Find where the given text appears and provide that cell's center as [x, y] coordinate. 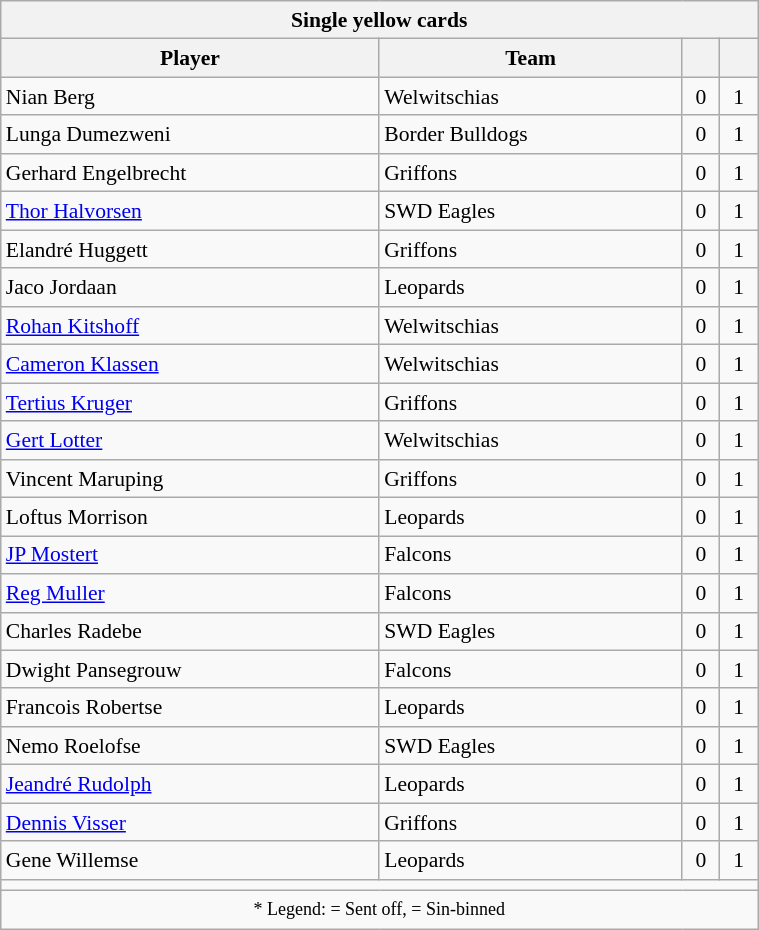
Single yellow cards [380, 20]
Jaco Jordaan [190, 288]
Gerhard Engelbrecht [190, 173]
Lunga Dumezweni [190, 135]
Charles Radebe [190, 631]
Tertius Kruger [190, 402]
Thor Halvorsen [190, 211]
Gert Lotter [190, 440]
* Legend: = Sent off, = Sin-binned [380, 910]
Francois Robertse [190, 708]
Elandré Huggett [190, 249]
Team [530, 58]
JP Mostert [190, 555]
Player [190, 58]
Rohan Kitshoff [190, 326]
Dennis Visser [190, 822]
Vincent Maruping [190, 479]
Jeandré Rudolph [190, 784]
Cameron Klassen [190, 364]
Nian Berg [190, 97]
Loftus Morrison [190, 517]
Nemo Roelofse [190, 746]
Dwight Pansegrouw [190, 670]
Border Bulldogs [530, 135]
Gene Willemse [190, 861]
Reg Muller [190, 593]
